Detect which cell encompasses the target text, then output its (x, y) center coordinate. 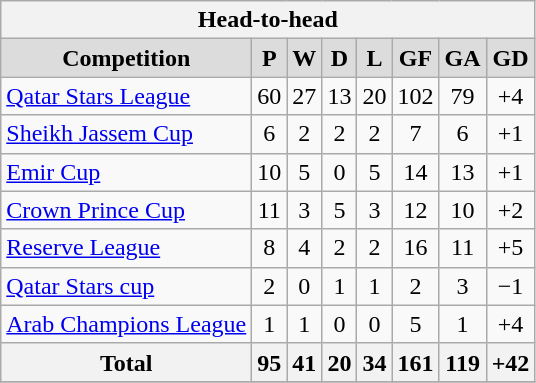
14 (416, 172)
GF (416, 58)
161 (416, 362)
Sheikh Jassem Cup (126, 134)
Competition (126, 58)
W (304, 58)
41 (304, 362)
Crown Prince Cup (126, 210)
Qatar Stars League (126, 96)
16 (416, 248)
+2 (510, 210)
Reserve League (126, 248)
60 (270, 96)
8 (270, 248)
95 (270, 362)
L (374, 58)
+42 (510, 362)
12 (416, 210)
102 (416, 96)
34 (374, 362)
Total (126, 362)
Arab Champions League (126, 324)
Emir Cup (126, 172)
27 (304, 96)
79 (462, 96)
D (340, 58)
P (270, 58)
GA (462, 58)
GD (510, 58)
119 (462, 362)
4 (304, 248)
7 (416, 134)
Head-to-head (268, 20)
−1 (510, 286)
+5 (510, 248)
Qatar Stars cup (126, 286)
